Identify which cell holds the provided text, then report its (x, y) central coordinate. 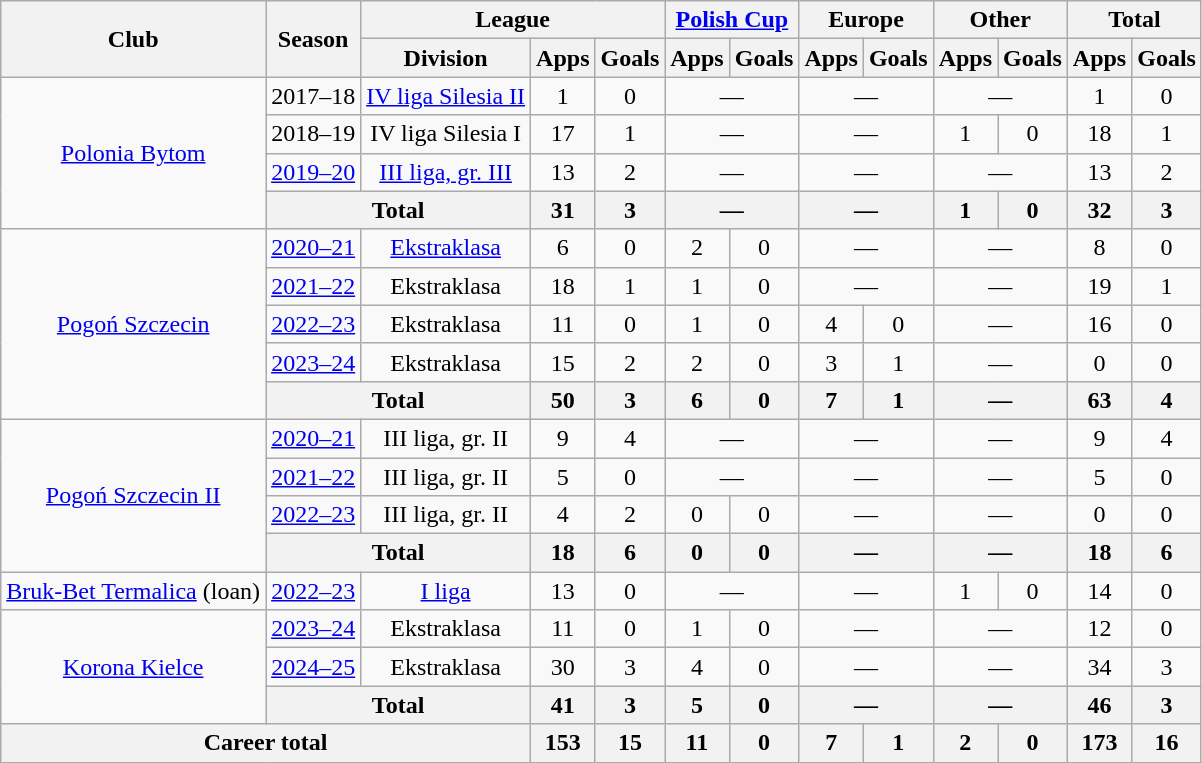
2018–19 (314, 134)
153 (563, 743)
17 (563, 134)
2017–18 (314, 96)
8 (1099, 248)
50 (563, 400)
63 (1099, 400)
19 (1099, 286)
IV liga Silesia I (446, 134)
14 (1099, 591)
34 (1099, 667)
Pogoń Szczecin II (134, 495)
Career total (266, 743)
Pogoń Szczecin (134, 324)
12 (1099, 629)
173 (1099, 743)
2019–20 (314, 172)
32 (1099, 210)
Polonia Bytom (134, 153)
Polish Cup (732, 20)
Europe (866, 20)
2024–25 (314, 667)
League (513, 20)
31 (563, 210)
III liga, gr. III (446, 172)
46 (1099, 705)
Korona Kielce (134, 667)
41 (563, 705)
Other (1000, 20)
30 (563, 667)
Season (314, 39)
Division (446, 58)
I liga (446, 591)
Bruk-Bet Termalica (loan) (134, 591)
IV liga Silesia II (446, 96)
Club (134, 39)
